Determine the (X, Y) coordinate at the center of the cell enclosing the given text.  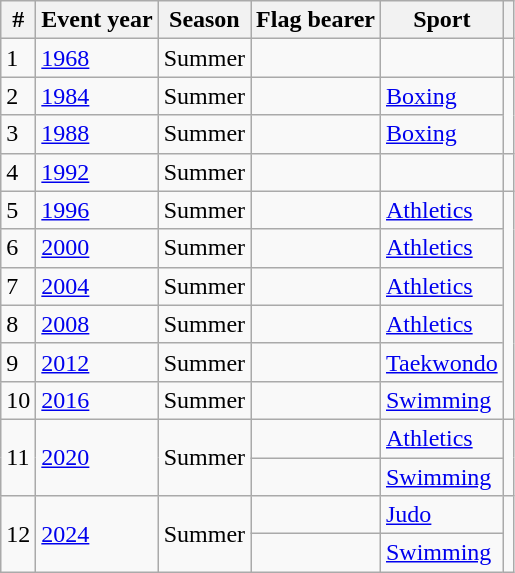
Taekwondo (442, 362)
4 (18, 172)
2000 (97, 248)
Season (204, 20)
5 (18, 210)
# (18, 20)
1996 (97, 210)
10 (18, 400)
8 (18, 324)
9 (18, 362)
Judo (442, 515)
1 (18, 58)
7 (18, 286)
11 (18, 457)
2016 (97, 400)
1984 (97, 96)
1992 (97, 172)
6 (18, 248)
2024 (97, 534)
2012 (97, 362)
2004 (97, 286)
2020 (97, 457)
Sport (442, 20)
Flag bearer (316, 20)
3 (18, 134)
1968 (97, 58)
1988 (97, 134)
Event year (97, 20)
12 (18, 534)
2008 (97, 324)
2 (18, 96)
